Output the [X, Y] coordinate of the center of the cell containing the given text.  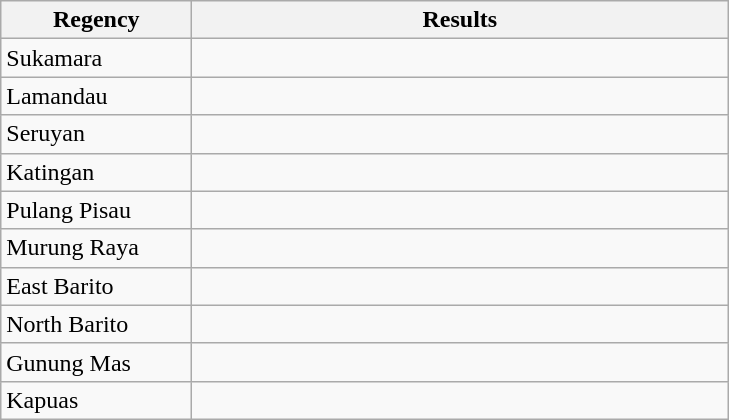
Katingan [96, 172]
Sukamara [96, 58]
Results [460, 20]
Lamandau [96, 96]
Kapuas [96, 400]
Gunung Mas [96, 362]
Regency [96, 20]
Murung Raya [96, 248]
North Barito [96, 324]
Seruyan [96, 134]
Pulang Pisau [96, 210]
East Barito [96, 286]
